For the text-containing cell, return its midpoint in (X, Y) coordinate format. 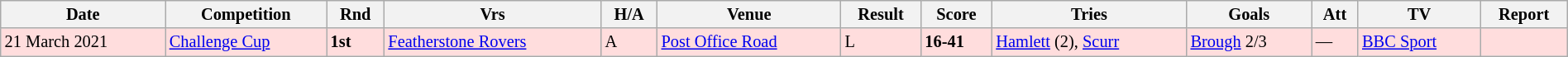
TV (1419, 14)
— (1335, 42)
Rnd (356, 14)
Vrs (493, 14)
Brough 2/3 (1249, 42)
Score (956, 14)
Tries (1088, 14)
BBC Sport (1419, 42)
Featherstone Rovers (493, 42)
Goals (1249, 14)
A (629, 42)
21 March 2021 (83, 42)
H/A (629, 14)
Att (1335, 14)
L (882, 42)
16-41 (956, 42)
Report (1523, 14)
Challenge Cup (246, 42)
Hamlett (2), Scurr (1088, 42)
Date (83, 14)
Competition (246, 14)
Venue (749, 14)
Post Office Road (749, 42)
1st (356, 42)
Result (882, 14)
